Search for the cell housing the specified text and yield its (X, Y) center coordinate. 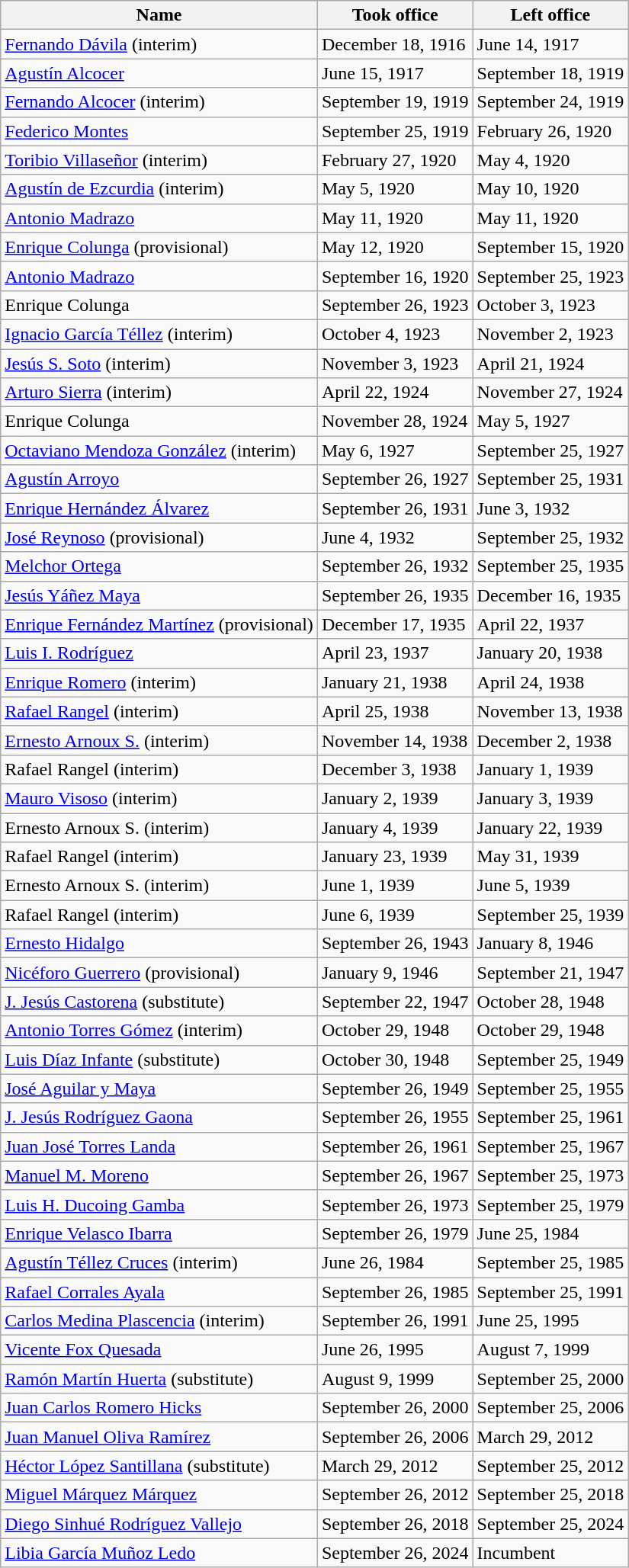
September 26, 1943 (395, 944)
Jesús Yáñez Maya (159, 595)
Name (159, 15)
April 21, 1924 (550, 364)
September 25, 2000 (550, 1379)
December 18, 1916 (395, 44)
September 25, 2024 (550, 1524)
Nicéforo Guerrero (provisional) (159, 973)
Toribio Villaseñor (interim) (159, 160)
September 25, 2012 (550, 1466)
September 25, 1927 (550, 451)
June 5, 1939 (550, 886)
September 25, 1967 (550, 1146)
September 25, 1919 (395, 131)
Mauro Visoso (interim) (159, 798)
September 25, 1985 (550, 1262)
Luis I. Rodríguez (159, 653)
September 22, 1947 (395, 1002)
January 2, 1939 (395, 798)
Diego Sinhué Rodríguez Vallejo (159, 1524)
Ramón Martín Huerta (substitute) (159, 1379)
November 2, 1923 (550, 334)
September 25, 2018 (550, 1495)
February 27, 1920 (395, 160)
September 26, 1927 (395, 479)
June 26, 1984 (395, 1262)
January 1, 1939 (550, 769)
Enrique Hernández Álvarez (159, 508)
Fernando Dávila (interim) (159, 44)
Luis Díaz Infante (substitute) (159, 1060)
Jesús S. Soto (interim) (159, 364)
September 26, 2012 (395, 1495)
April 23, 1937 (395, 653)
November 27, 1924 (550, 393)
September 26, 1985 (395, 1292)
November 14, 1938 (395, 740)
Incumbent (550, 1553)
September 26, 2000 (395, 1408)
September 26, 1955 (395, 1117)
September 26, 1949 (395, 1089)
June 15, 1917 (395, 73)
José Reynoso (provisional) (159, 537)
Rafael Corrales Ayala (159, 1292)
September 24, 1919 (550, 102)
September 25, 1935 (550, 566)
April 25, 1938 (395, 711)
January 9, 1946 (395, 973)
September 26, 2006 (395, 1437)
Juan José Torres Landa (159, 1146)
November 3, 1923 (395, 364)
September 25, 2006 (550, 1408)
September 16, 1920 (395, 276)
September 25, 1973 (550, 1175)
September 25, 1923 (550, 276)
December 17, 1935 (395, 624)
September 25, 1949 (550, 1060)
September 26, 1979 (395, 1233)
September 26, 1923 (395, 305)
Héctor López Santillana (substitute) (159, 1466)
Left office (550, 15)
September 18, 1919 (550, 73)
June 3, 1932 (550, 508)
October 4, 1923 (395, 334)
June 14, 1917 (550, 44)
August 7, 1999 (550, 1350)
Enrique Velasco Ibarra (159, 1233)
Enrique Fernández Martínez (provisional) (159, 624)
September 26, 2018 (395, 1524)
Agustín Téllez Cruces (interim) (159, 1262)
January 8, 1946 (550, 944)
December 2, 1938 (550, 740)
May 6, 1927 (395, 451)
Vicente Fox Quesada (159, 1350)
Agustín Alcocer (159, 73)
October 28, 1948 (550, 1002)
June 4, 1932 (395, 537)
June 1, 1939 (395, 886)
January 20, 1938 (550, 653)
Octaviano Mendoza González (interim) (159, 451)
September 25, 1979 (550, 1204)
September 25, 1961 (550, 1117)
April 24, 1938 (550, 682)
April 22, 1937 (550, 624)
June 25, 1984 (550, 1233)
Ignacio García Téllez (interim) (159, 334)
Enrique Colunga (provisional) (159, 247)
September 25, 1991 (550, 1292)
May 12, 1920 (395, 247)
Libia García Muñoz Ledo (159, 1553)
September 26, 1973 (395, 1204)
September 26, 1932 (395, 566)
Took office (395, 15)
January 22, 1939 (550, 827)
September 26, 1935 (395, 595)
May 4, 1920 (550, 160)
September 26, 1961 (395, 1146)
October 3, 1923 (550, 305)
September 25, 1939 (550, 915)
October 30, 1948 (395, 1060)
Antonio Torres Gómez (interim) (159, 1031)
December 3, 1938 (395, 769)
Agustín de Ezcurdia (interim) (159, 189)
September 21, 1947 (550, 973)
August 9, 1999 (395, 1379)
Carlos Medina Plascencia (interim) (159, 1321)
Federico Montes (159, 131)
Juan Manuel Oliva Ramírez (159, 1437)
Melchor Ortega (159, 566)
Juan Carlos Romero Hicks (159, 1408)
Arturo Sierra (interim) (159, 393)
September 25, 1955 (550, 1089)
April 22, 1924 (395, 393)
June 25, 1995 (550, 1321)
J. Jesús Rodríguez Gaona (159, 1117)
January 21, 1938 (395, 682)
Manuel M. Moreno (159, 1175)
January 3, 1939 (550, 798)
Miguel Márquez Márquez (159, 1495)
May 31, 1939 (550, 857)
June 6, 1939 (395, 915)
September 26, 1931 (395, 508)
September 15, 1920 (550, 247)
January 4, 1939 (395, 827)
Luis H. Ducoing Gamba (159, 1204)
September 25, 1931 (550, 479)
J. Jesús Castorena (substitute) (159, 1002)
Agustín Arroyo (159, 479)
September 25, 1932 (550, 537)
September 19, 1919 (395, 102)
Enrique Romero (interim) (159, 682)
May 5, 1927 (550, 422)
Ernesto Hidalgo (159, 944)
December 16, 1935 (550, 595)
January 23, 1939 (395, 857)
June 26, 1995 (395, 1350)
November 13, 1938 (550, 711)
Fernando Alcocer (interim) (159, 102)
November 28, 1924 (395, 422)
September 26, 1991 (395, 1321)
September 26, 1967 (395, 1175)
José Aguilar y Maya (159, 1089)
May 10, 1920 (550, 189)
February 26, 1920 (550, 131)
May 5, 1920 (395, 189)
September 26, 2024 (395, 1553)
